Capture the cell that displays the provided text and extract its [X, Y] central coordinate. 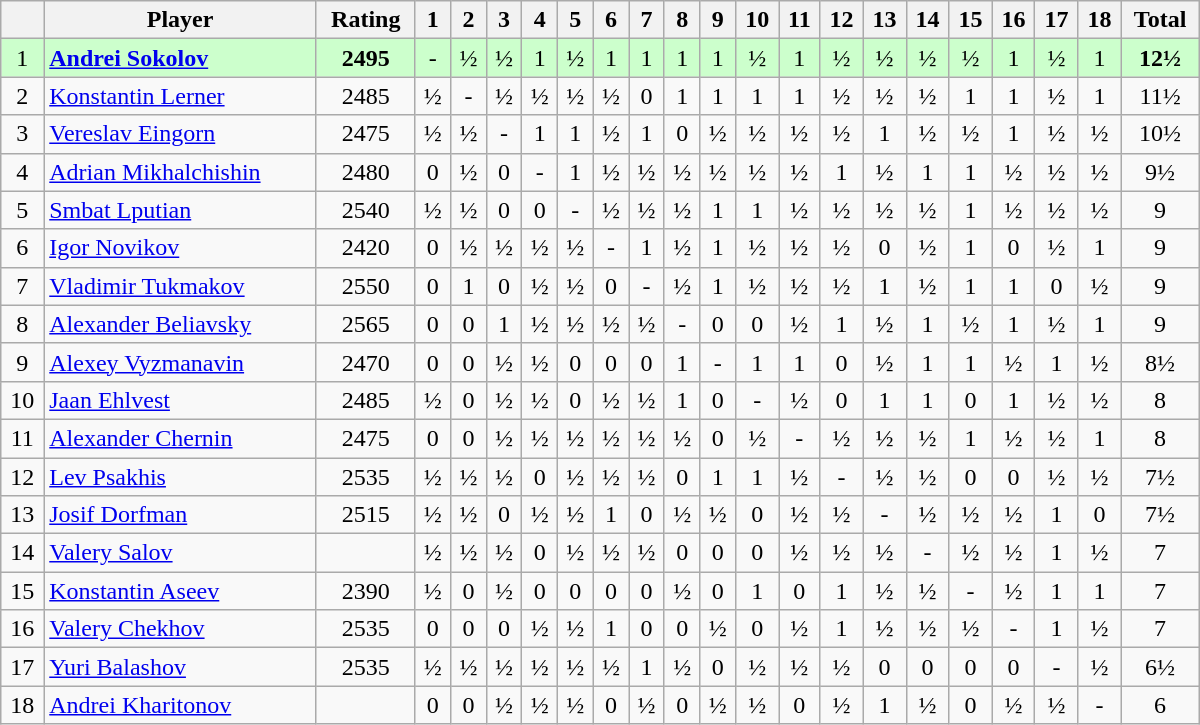
2515 [366, 515]
Konstantin Aseev [180, 591]
Valery Chekhov [180, 629]
Jaan Ehlvest [180, 400]
Adrian Mikhalchishin [180, 172]
2480 [366, 172]
2390 [366, 591]
Alexander Beliavsky [180, 324]
2420 [366, 248]
Rating [366, 20]
Alexey Vyzmanavin [180, 362]
9½ [1160, 172]
2550 [366, 286]
11½ [1160, 96]
Andrei Sokolov [180, 58]
10½ [1160, 134]
2540 [366, 210]
Josif Dorfman [180, 515]
Yuri Balashov [180, 667]
Lev Psakhis [180, 477]
2495 [366, 58]
8½ [1160, 362]
6½ [1160, 667]
2565 [366, 324]
Smbat Lputian [180, 210]
Igor Novikov [180, 248]
Alexander Chernin [180, 438]
12½ [1160, 58]
Vereslav Eingorn [180, 134]
Andrei Kharitonov [180, 705]
Player [180, 20]
Vladimir Tukmakov [180, 286]
2470 [366, 362]
Valery Salov [180, 553]
Total [1160, 20]
Konstantin Lerner [180, 96]
